Return (x, y) of the center of cell containing provided text 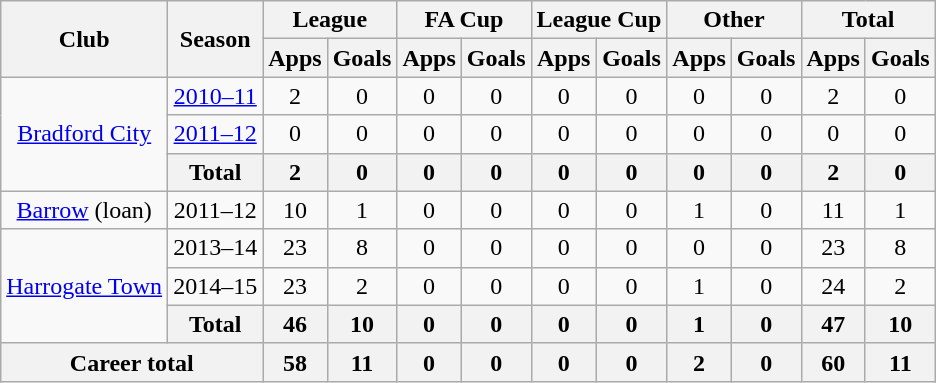
2013–14 (216, 248)
Career total (132, 362)
Bradford City (84, 134)
Club (84, 39)
Other (734, 20)
2014–15 (216, 286)
League Cup (599, 20)
Season (216, 39)
Barrow (loan) (84, 210)
46 (295, 324)
24 (833, 286)
Harrogate Town (84, 286)
League (330, 20)
60 (833, 362)
2010–11 (216, 96)
58 (295, 362)
FA Cup (464, 20)
47 (833, 324)
